Detect which cell encompasses the target text, then output its [x, y] center coordinate. 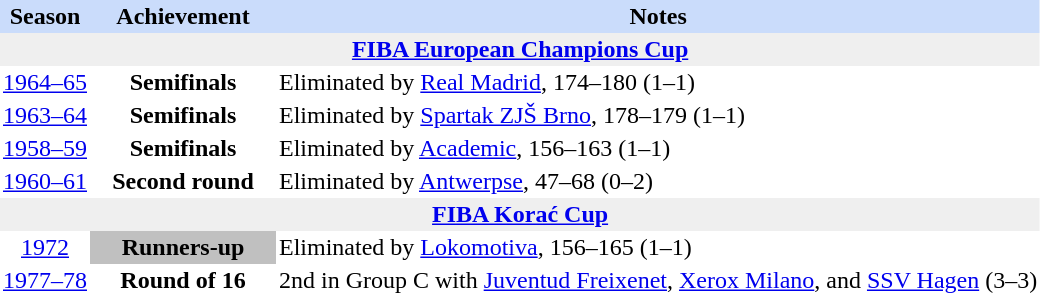
FIBA Korać Cup [520, 214]
Runners-up [183, 248]
1964–65 [45, 82]
Eliminated by Spartak ZJŠ Brno, 178–179 (1–1) [658, 116]
Eliminated by Lokomotiva, 156–165 (1–1) [658, 248]
1972 [45, 248]
Eliminated by Academic, 156–163 (1–1) [658, 148]
Achievement [183, 16]
FIBA European Champions Cup [520, 50]
1958–59 [45, 148]
Eliminated by Real Madrid, 174–180 (1–1) [658, 82]
Eliminated by Antwerpse, 47–68 (0–2) [658, 182]
1960–61 [45, 182]
Season [45, 16]
1963–64 [45, 116]
Second round [183, 182]
Notes [658, 16]
